Detect which cell encompasses the target text, then output its (x, y) center coordinate. 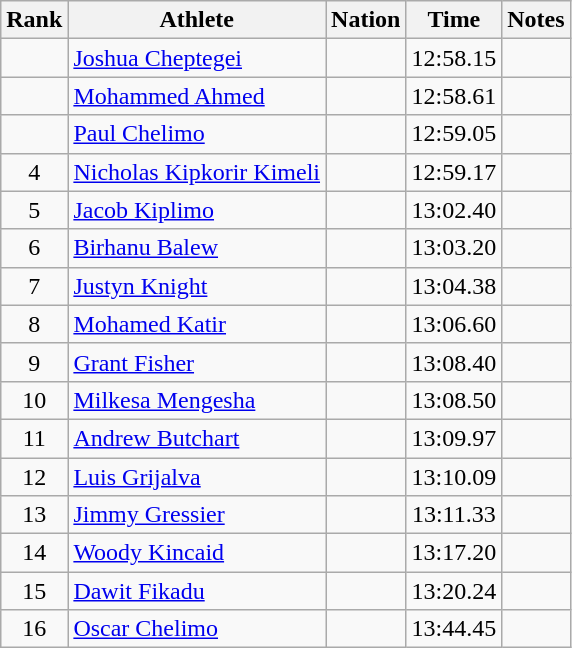
13:17.20 (454, 553)
12:58.61 (454, 96)
9 (34, 362)
6 (34, 248)
Rank (34, 20)
13:11.33 (454, 515)
13:02.40 (454, 210)
15 (34, 591)
Nation (366, 20)
Andrew Butchart (197, 438)
Nicholas Kipkorir Kimeli (197, 172)
13:44.45 (454, 629)
12:59.05 (454, 134)
11 (34, 438)
Mohammed Ahmed (197, 96)
13:03.20 (454, 248)
Milkesa Mengesha (197, 400)
13:06.60 (454, 324)
Jacob Kiplimo (197, 210)
14 (34, 553)
Jimmy Gressier (197, 515)
Grant Fisher (197, 362)
13:10.09 (454, 477)
13:08.40 (454, 362)
Luis Grijalva (197, 477)
Paul Chelimo (197, 134)
13:04.38 (454, 286)
Athlete (197, 20)
Birhanu Balew (197, 248)
8 (34, 324)
Time (454, 20)
Notes (536, 20)
7 (34, 286)
Woody Kincaid (197, 553)
12:59.17 (454, 172)
13:08.50 (454, 400)
13:20.24 (454, 591)
Justyn Knight (197, 286)
12:58.15 (454, 58)
16 (34, 629)
Dawit Fikadu (197, 591)
10 (34, 400)
5 (34, 210)
Joshua Cheptegei (197, 58)
13 (34, 515)
13:09.97 (454, 438)
12 (34, 477)
4 (34, 172)
Oscar Chelimo (197, 629)
Mohamed Katir (197, 324)
